From the cell containing the given text, extract its center point as (X, Y) coordinate. 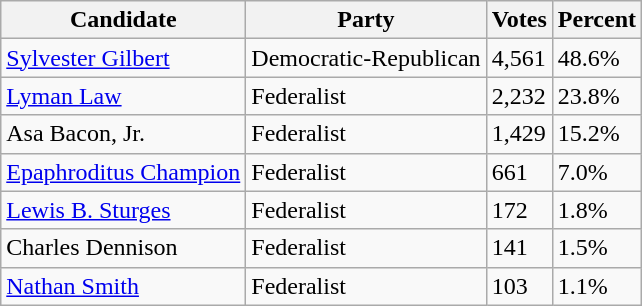
4,561 (519, 58)
1.8% (596, 210)
172 (519, 210)
48.6% (596, 58)
15.2% (596, 134)
661 (519, 172)
Charles Dennison (124, 248)
1.5% (596, 248)
7.0% (596, 172)
Epaphroditus Champion (124, 172)
2,232 (519, 96)
Nathan Smith (124, 286)
Lewis B. Sturges (124, 210)
1,429 (519, 134)
103 (519, 286)
23.8% (596, 96)
Party (366, 20)
Percent (596, 20)
Democratic-Republican (366, 58)
1.1% (596, 286)
Lyman Law (124, 96)
Votes (519, 20)
Candidate (124, 20)
Asa Bacon, Jr. (124, 134)
141 (519, 248)
Sylvester Gilbert (124, 58)
